Search for the cell housing the specified text and yield its (x, y) center coordinate. 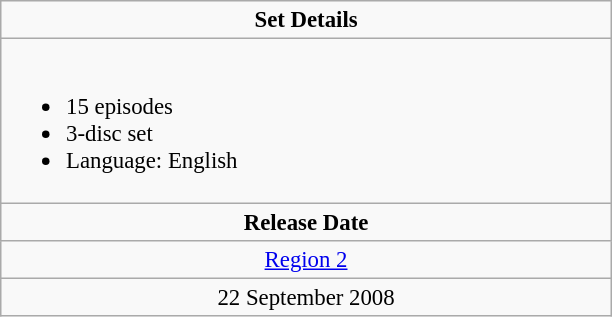
15 episodes3-disc setLanguage: English (306, 121)
22 September 2008 (306, 297)
Region 2 (306, 259)
Set Details (306, 20)
Release Date (306, 222)
